Identify which cell holds the provided text, then report its [x, y] central coordinate. 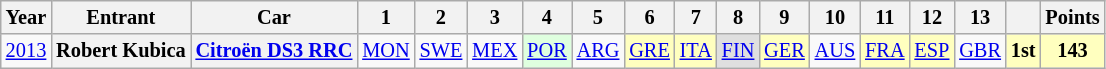
9 [784, 17]
143 [1072, 51]
Car [274, 17]
GRE [649, 51]
MEX [494, 51]
4 [546, 17]
ITA [696, 51]
POR [546, 51]
ESP [932, 51]
Citroën DS3 RRC [274, 51]
1 [386, 17]
10 [835, 17]
2013 [26, 51]
Entrant [120, 17]
ARG [598, 51]
SWE [442, 51]
8 [738, 17]
3 [494, 17]
MON [386, 51]
6 [649, 17]
Year [26, 17]
AUS [835, 51]
2 [442, 17]
Points [1072, 17]
12 [932, 17]
13 [980, 17]
GER [784, 51]
11 [884, 17]
5 [598, 17]
FRA [884, 51]
FIN [738, 51]
GBR [980, 51]
1st [1024, 51]
Robert Kubica [120, 51]
7 [696, 17]
